Find where the given text appears and provide that cell's center as (x, y) coordinate. 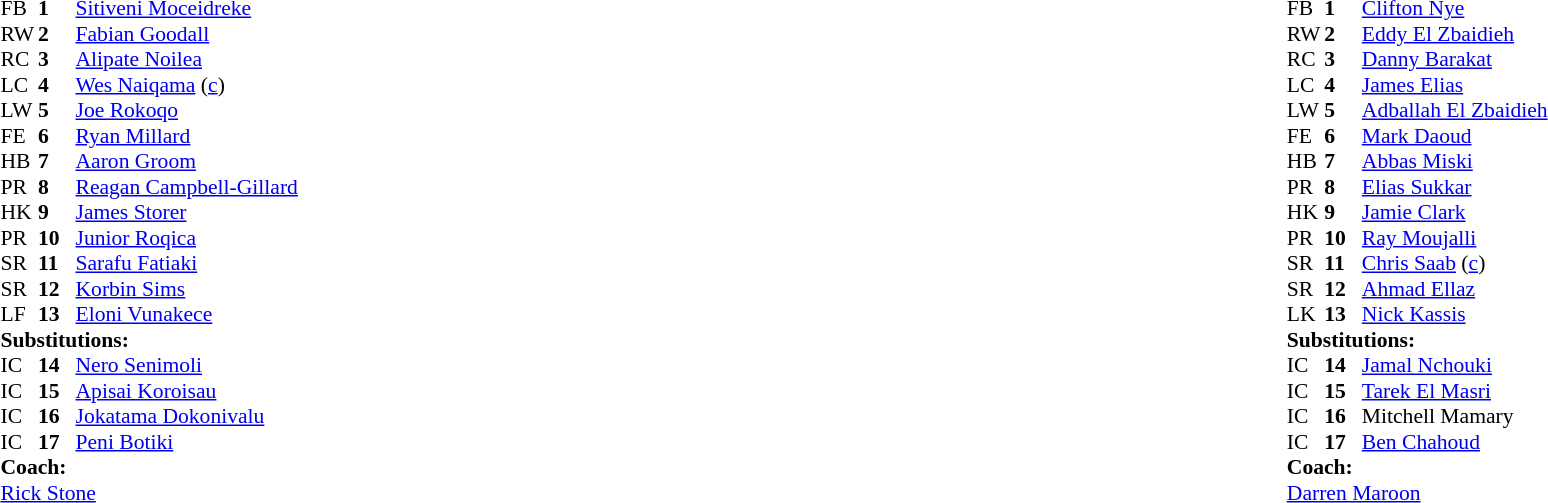
Mark Daoud (1455, 136)
Peni Botiki (187, 442)
Joe Rokoqo (187, 111)
James Elias (1455, 85)
Elias Sukkar (1455, 187)
Ray Moujalli (1455, 238)
Eddy El Zbaidieh (1455, 34)
LK (1306, 315)
Apisai Koroisau (187, 391)
Aaron Groom (187, 161)
Junior Roqica (187, 238)
Jamie Clark (1455, 213)
Danny Barakat (1455, 59)
Chris Saab (c) (1455, 263)
James Storer (187, 213)
Abbas Miski (1455, 161)
Ryan Millard (187, 136)
LF (19, 315)
Ahmad Ellaz (1455, 289)
Mitchell Mamary (1455, 417)
Eloni Vunakece (187, 315)
Nero Senimoli (187, 365)
Adballah El Zbaidieh (1455, 111)
Sarafu Fatiaki (187, 263)
Nick Kassis (1455, 315)
Ben Chahoud (1455, 442)
Alipate Noilea (187, 59)
Jokatama Dokonivalu (187, 417)
Fabian Goodall (187, 34)
Wes Naiqama (c) (187, 85)
Korbin Sims (187, 289)
Reagan Campbell-Gillard (187, 187)
Jamal Nchouki (1455, 365)
Tarek El Masri (1455, 391)
